Extract the (x, y) coordinate from the center of the cell holding the provided text.  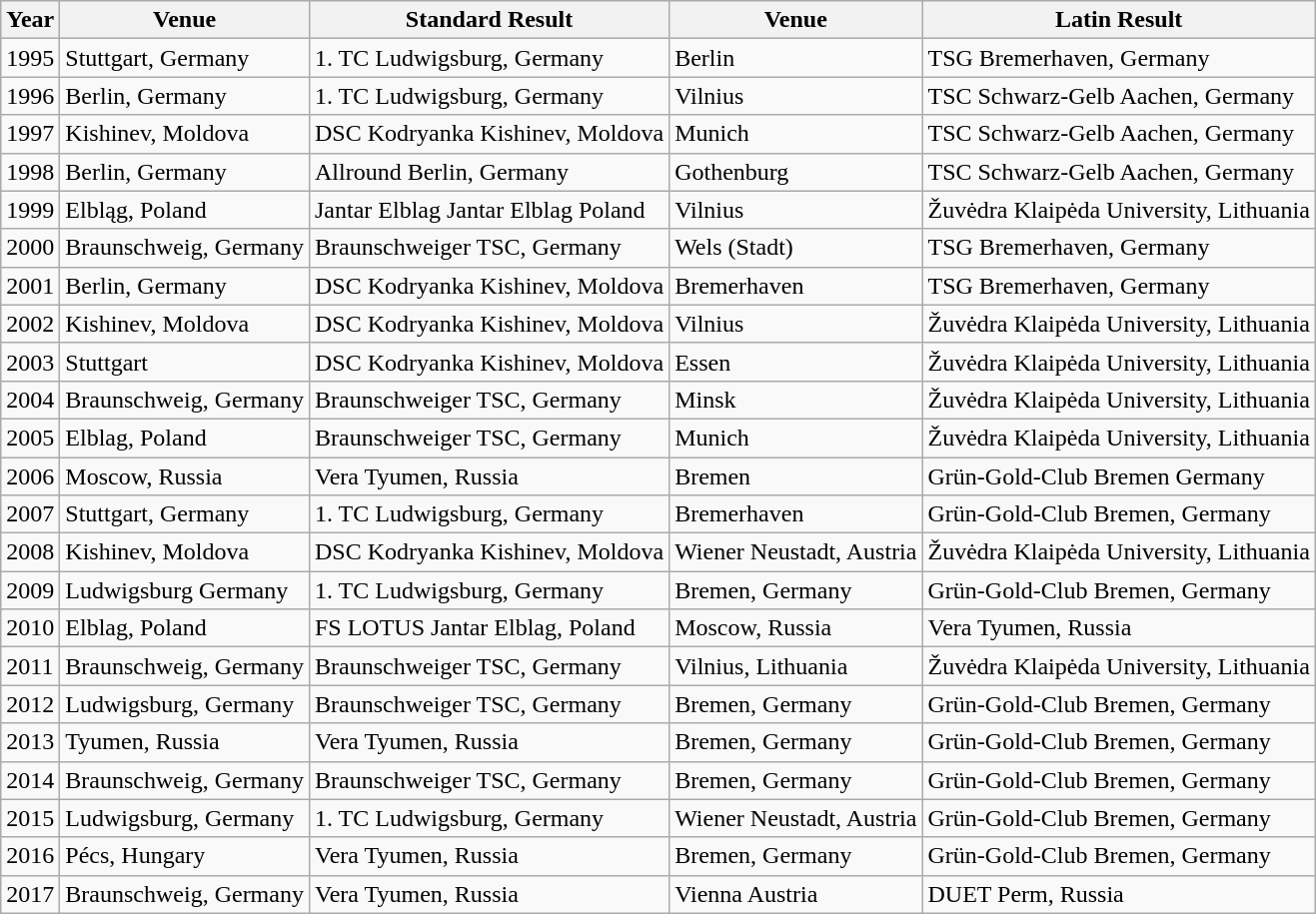
2003 (30, 362)
2011 (30, 666)
Stuttgart (185, 362)
Vilnius, Lithuania (795, 666)
2016 (30, 856)
Jantar Elblag Jantar Elblag Poland (489, 210)
1997 (30, 134)
1995 (30, 58)
2009 (30, 590)
Essen (795, 362)
Pécs, Hungary (185, 856)
2008 (30, 552)
2010 (30, 628)
FS LOTUS Jantar Elblag, Poland (489, 628)
1996 (30, 96)
Grün-Gold-Club Bremen Germany (1119, 476)
2000 (30, 248)
1999 (30, 210)
2015 (30, 818)
Ludwigsburg Germany (185, 590)
Gothenburg (795, 172)
2006 (30, 476)
Elbląg, Poland (185, 210)
Minsk (795, 400)
2001 (30, 286)
2017 (30, 894)
Vienna Austria (795, 894)
2005 (30, 438)
Tyumen, Russia (185, 742)
2013 (30, 742)
2007 (30, 514)
Wels (Stadt) (795, 248)
Berlin (795, 58)
Allround Berlin, Germany (489, 172)
Standard Result (489, 20)
Latin Result (1119, 20)
2014 (30, 780)
Bremen (795, 476)
DUET Perm, Russia (1119, 894)
1998 (30, 172)
2004 (30, 400)
2002 (30, 324)
2012 (30, 704)
Year (30, 20)
